Locate the cell with the specified text and output its (x, y) center coordinate. 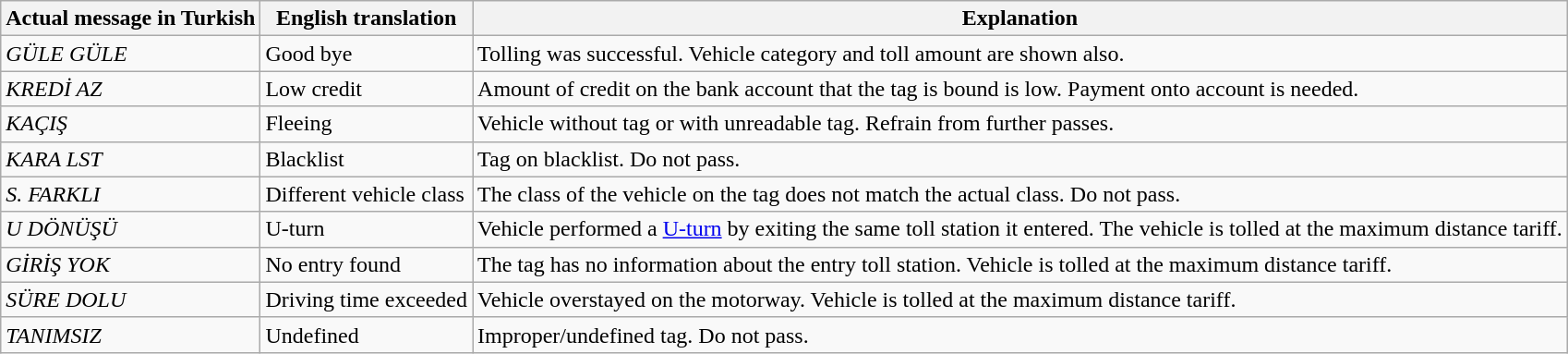
Tolling was successful. Vehicle category and toll amount are shown also. (1020, 54)
S. FARKLI (131, 194)
U-turn (367, 229)
Vehicle without tag or with unreadable tag. Refrain from further passes. (1020, 124)
Driving time exceeded (367, 299)
No entry found (367, 264)
TANIMSIZ (131, 335)
Blacklist (367, 159)
Amount of credit on the bank account that the tag is bound is low. Payment onto account is needed. (1020, 89)
Improper/undefined tag. Do not pass. (1020, 335)
GÜLE GÜLE (131, 54)
The tag has no information about the entry toll station. Vehicle is tolled at the maximum distance tariff. (1020, 264)
Explanation (1020, 18)
SÜRE DOLU (131, 299)
English translation (367, 18)
U DÖNÜŞÜ (131, 229)
Good bye (367, 54)
Vehicle performed a U-turn by exiting the same toll station it entered. The vehicle is tolled at the maximum distance tariff. (1020, 229)
KREDİ AZ (131, 89)
Undefined (367, 335)
Different vehicle class (367, 194)
KAÇIŞ (131, 124)
Vehicle overstayed on the motorway. Vehicle is tolled at the maximum distance tariff. (1020, 299)
KARA LST (131, 159)
Fleeing (367, 124)
GİRİŞ YOK (131, 264)
Low credit (367, 89)
Actual message in Turkish (131, 18)
Tag on blacklist. Do not pass. (1020, 159)
The class of the vehicle on the tag does not match the actual class. Do not pass. (1020, 194)
